Return (x, y) of the center of cell containing provided text 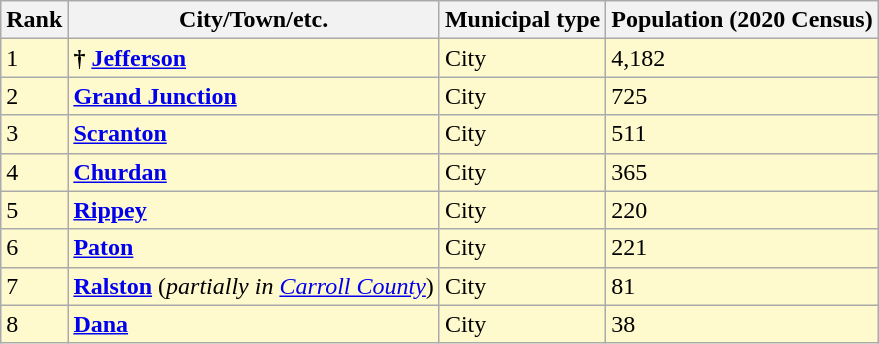
Scranton (254, 134)
† Jefferson (254, 58)
1 (34, 58)
8 (34, 324)
Grand Junction (254, 96)
City/Town/etc. (254, 20)
Rank (34, 20)
365 (742, 172)
Paton (254, 248)
725 (742, 96)
4,182 (742, 58)
2 (34, 96)
Municipal type (522, 20)
38 (742, 324)
7 (34, 286)
220 (742, 210)
81 (742, 286)
221 (742, 248)
6 (34, 248)
3 (34, 134)
5 (34, 210)
Dana (254, 324)
4 (34, 172)
Ralston (partially in Carroll County) (254, 286)
Rippey (254, 210)
511 (742, 134)
Churdan (254, 172)
Population (2020 Census) (742, 20)
